Pinpoint the cell where the given text exists, returning its [X, Y] midpoint coordinate. 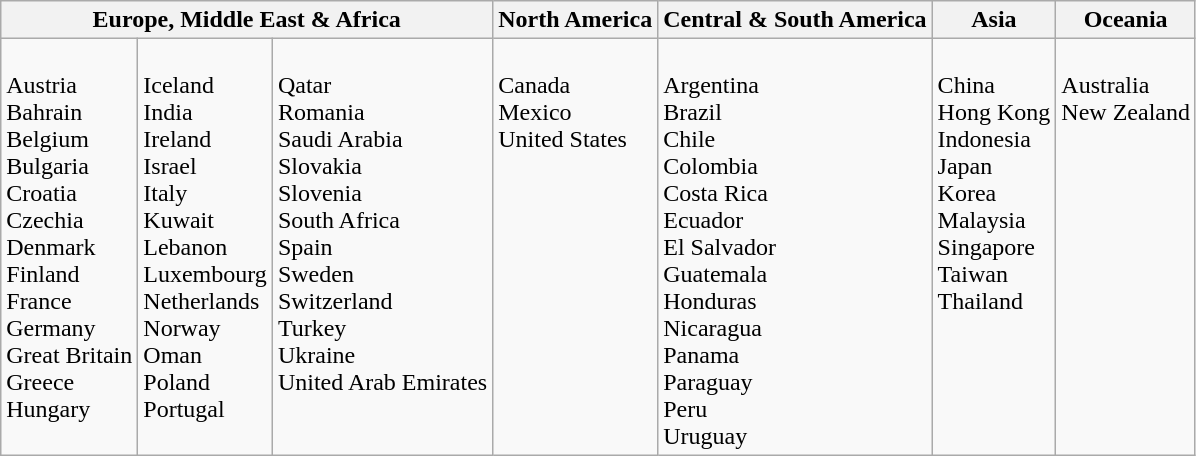
Europe, Middle East & Africa [247, 20]
Canada Mexico United States [576, 247]
Argentina Brazil Chile Colombia Costa Rica Ecuador El Salvador Guatemala Honduras Nicaragua Panama Paraguay Peru Uruguay [795, 247]
Oceania [1126, 20]
Australia New Zealand [1126, 247]
Austria Bahrain Belgium Bulgaria Croatia Czechia Denmark Finland France Germany Great Britain Greece Hungary [70, 247]
Asia [994, 20]
North America [576, 20]
Central & South America [795, 20]
China Hong Kong Indonesia Japan Korea Malaysia Singapore Taiwan Thailand [994, 247]
Iceland India Ireland Israel Italy Kuwait Lebanon Luxembourg Netherlands Norway Oman Poland Portugal [206, 247]
Qatar Romania Saudi Arabia Slovakia Slovenia South Africa Spain Sweden Switzerland Turkey Ukraine United Arab Emirates [382, 247]
